Detect which cell encompasses the target text, then output its [X, Y] center coordinate. 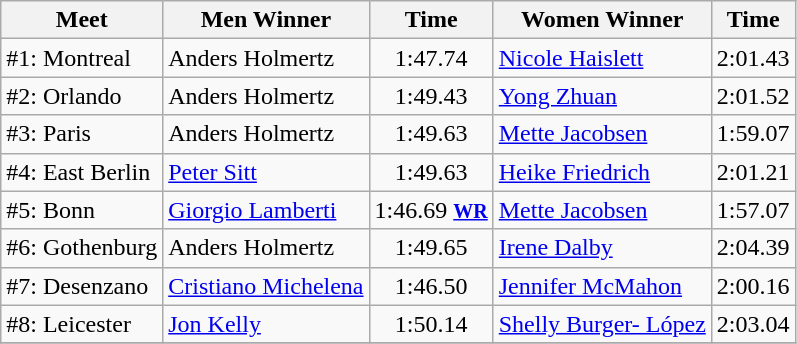
Peter Sitt [266, 172]
Heike Friedrich [602, 172]
Shelly Burger- López [602, 324]
#7: Desenzano [82, 286]
Women Winner [602, 20]
#8: Leicester [82, 324]
Yong Zhuan [602, 96]
Cristiano Michelena [266, 286]
1:46.69 WR [431, 210]
Irene Dalby [602, 248]
1:49.43 [431, 96]
#4: East Berlin [82, 172]
2:01.52 [753, 96]
#3: Paris [82, 134]
1:49.65 [431, 248]
Jennifer McMahon [602, 286]
2:01.43 [753, 58]
2:03.04 [753, 324]
#5: Bonn [82, 210]
Meet [82, 20]
Men Winner [266, 20]
1:50.14 [431, 324]
Jon Kelly [266, 324]
#6: Gothenburg [82, 248]
1:46.50 [431, 286]
#1: Montreal [82, 58]
1:47.74 [431, 58]
1:59.07 [753, 134]
#2: Orlando [82, 96]
2:04.39 [753, 248]
2:01.21 [753, 172]
1:57.07 [753, 210]
Giorgio Lamberti [266, 210]
Nicole Haislett [602, 58]
2:00.16 [753, 286]
